Find where the given text appears and provide that cell's center as [x, y] coordinate. 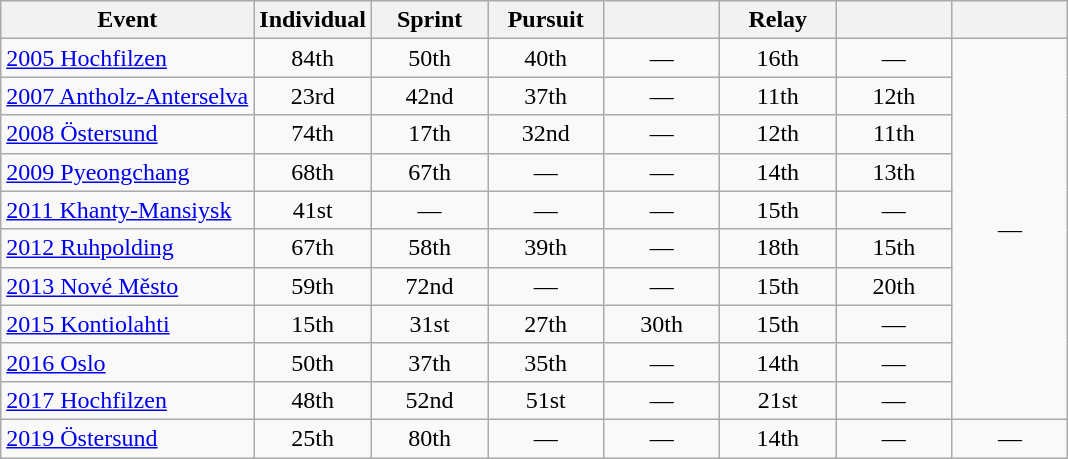
74th [313, 134]
2017 Hochfilzen [128, 400]
32nd [546, 134]
41st [313, 210]
39th [546, 248]
2005 Hochfilzen [128, 58]
80th [430, 438]
13th [894, 172]
Individual [313, 20]
30th [662, 324]
48th [313, 400]
31st [430, 324]
21st [778, 400]
2013 Nové Město [128, 286]
72nd [430, 286]
2012 Ruhpolding [128, 248]
25th [313, 438]
35th [546, 362]
42nd [430, 96]
2019 Östersund [128, 438]
52nd [430, 400]
16th [778, 58]
58th [430, 248]
Pursuit [546, 20]
Relay [778, 20]
18th [778, 248]
2016 Oslo [128, 362]
Sprint [430, 20]
2015 Kontiolahti [128, 324]
23rd [313, 96]
Event [128, 20]
2011 Khanty-Mansiysk [128, 210]
20th [894, 286]
84th [313, 58]
2008 Östersund [128, 134]
2009 Pyeongchang [128, 172]
40th [546, 58]
17th [430, 134]
68th [313, 172]
51st [546, 400]
59th [313, 286]
27th [546, 324]
2007 Antholz-Anterselva [128, 96]
